Detect which cell encompasses the target text, then output its (X, Y) center coordinate. 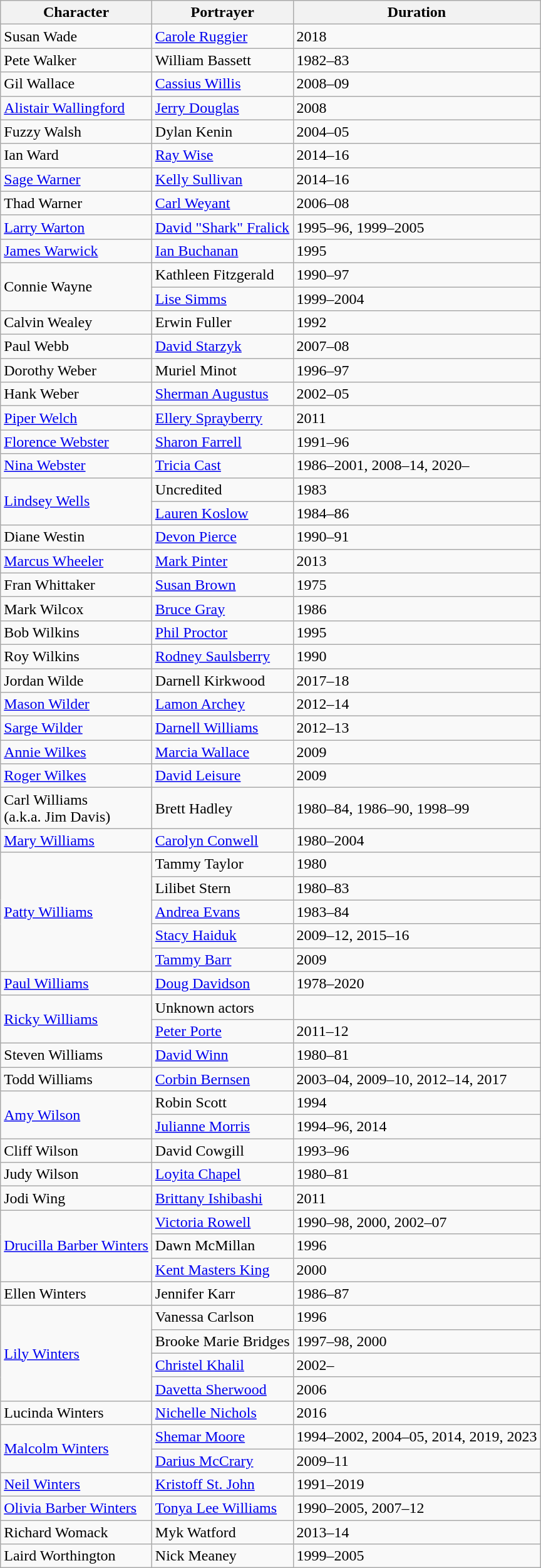
1994–96, 2014 (417, 1127)
Duration (417, 13)
2009–12, 2015–16 (417, 936)
Malcolm Winters (76, 1448)
Mark Wilcox (76, 609)
Uncredited (222, 489)
Mary Williams (76, 840)
1990–91 (417, 537)
1980 (417, 864)
Carl Weyant (222, 203)
Erwin Fuller (222, 323)
2008–09 (417, 84)
David Leisure (222, 776)
Carole Ruggier (222, 36)
2011–12 (417, 1031)
Roy Wilkins (76, 656)
Portrayer (222, 13)
Darnell Kirkwood (222, 680)
Mason Wilder (76, 704)
Darius McCrary (222, 1461)
Jerry Douglas (222, 108)
1982–83 (417, 60)
Peter Porte (222, 1031)
David "Shark" Fralick (222, 227)
Diane Westin (76, 537)
1999–2004 (417, 299)
Nick Meaney (222, 1556)
Paul Williams (76, 983)
Sage Warner (76, 179)
Character (76, 13)
1980–84, 1986–90, 1998–99 (417, 808)
Judy Wilson (76, 1174)
2009–11 (417, 1461)
Cliff Wilson (76, 1151)
1997–98, 2000 (417, 1341)
Tricia Cast (222, 466)
Ian Ward (76, 155)
David Cowgill (222, 1151)
Marcus Wheeler (76, 561)
2000 (417, 1270)
Dorothy Weber (76, 370)
2017–18 (417, 680)
Tonya Lee Williams (222, 1508)
Nichelle Nichols (222, 1413)
Amy Wilson (76, 1115)
Brett Hadley (222, 808)
1994 (417, 1103)
Tammy Barr (222, 959)
1996–97 (417, 370)
James Warwick (76, 251)
Hank Weber (76, 394)
Muriel Minot (222, 370)
2008 (417, 108)
Olivia Barber Winters (76, 1508)
2006–08 (417, 203)
1990–97 (417, 274)
1980–2004 (417, 840)
Alistair Wallingford (76, 108)
2002–05 (417, 394)
1990–98, 2000, 2002–07 (417, 1222)
2012–13 (417, 728)
Lucinda Winters (76, 1413)
1986–87 (417, 1294)
Ellen Winters (76, 1294)
Fran Whittaker (76, 585)
1986–2001, 2008–14, 2020– (417, 466)
1991–2019 (417, 1485)
1983–84 (417, 912)
David Starzyk (222, 347)
Cassius Willis (222, 84)
1994–2002, 2004–05, 2014, 2019, 2023 (417, 1436)
Lamon Archey (222, 704)
Devon Pierce (222, 537)
Neil Winters (76, 1485)
1990 (417, 656)
Gil Wallace (76, 84)
Dylan Kenin (222, 132)
Shemar Moore (222, 1436)
2018 (417, 36)
Kathleen Fitzgerald (222, 274)
1992 (417, 323)
Jodi Wing (76, 1198)
2016 (417, 1413)
Piper Welch (76, 418)
Paul Webb (76, 347)
Stacy Haiduk (222, 936)
Drucilla Barber Winters (76, 1246)
Fuzzy Walsh (76, 132)
Julianne Morris (222, 1127)
Annie Wilkes (76, 752)
Roger Wilkes (76, 776)
1995–96, 1999–2005 (417, 227)
Jennifer Karr (222, 1294)
Ray Wise (222, 155)
2013 (417, 561)
1993–96 (417, 1151)
1980–83 (417, 888)
Nina Webster (76, 466)
Davetta Sherwood (222, 1389)
Myk Watford (222, 1532)
1999–2005 (417, 1556)
2006 (417, 1389)
2007–08 (417, 347)
Florence Webster (76, 442)
Vanessa Carlson (222, 1317)
Mark Pinter (222, 561)
2002– (417, 1365)
Richard Womack (76, 1532)
Lauren Koslow (222, 513)
Pete Walker (76, 60)
Susan Brown (222, 585)
Kent Masters King (222, 1270)
Laird Worthington (76, 1556)
Kelly Sullivan (222, 179)
Ian Buchanan (222, 251)
1984–86 (417, 513)
2013–14 (417, 1532)
1978–2020 (417, 983)
Doug Davidson (222, 983)
Brittany Ishibashi (222, 1198)
Lilibet Stern (222, 888)
Calvin Wealey (76, 323)
Victoria Rowell (222, 1222)
Loyita Chapel (222, 1174)
Kristoff St. John (222, 1485)
Rodney Saulsberry (222, 656)
Bob Wilkins (76, 632)
Carolyn Conwell (222, 840)
Lise Simms (222, 299)
2004–05 (417, 132)
Dawn McMillan (222, 1246)
Robin Scott (222, 1103)
Ellery Sprayberry (222, 418)
1991–96 (417, 442)
Connie Wayne (76, 286)
Ricky Williams (76, 1019)
Brooke Marie Bridges (222, 1341)
2012–14 (417, 704)
1986 (417, 609)
Todd Williams (76, 1079)
Phil Proctor (222, 632)
2003–04, 2009–10, 2012–14, 2017 (417, 1079)
David Winn (222, 1055)
Lily Winters (76, 1353)
William Bassett (222, 60)
Corbin Bernsen (222, 1079)
Marcia Wallace (222, 752)
Thad Warner (76, 203)
Susan Wade (76, 36)
Lindsey Wells (76, 501)
Larry Warton (76, 227)
Steven Williams (76, 1055)
Patty Williams (76, 912)
1983 (417, 489)
Andrea Evans (222, 912)
Tammy Taylor (222, 864)
Sharon Farrell (222, 442)
Sherman Augustus (222, 394)
1990–2005, 2007–12 (417, 1508)
Darnell Williams (222, 728)
Sarge Wilder (76, 728)
Carl Williams(a.k.a. Jim Davis) (76, 808)
1975 (417, 585)
Bruce Gray (222, 609)
Unknown actors (222, 1007)
Jordan Wilde (76, 680)
Christel Khalil (222, 1365)
